Identify which cell holds the provided text, then report its (X, Y) central coordinate. 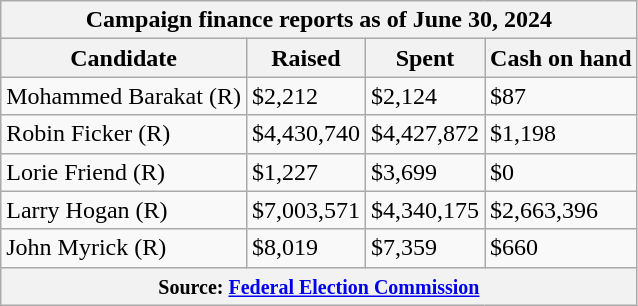
$660 (561, 248)
Lorie Friend (R) (124, 172)
$1,227 (306, 172)
Robin Ficker (R) (124, 134)
$7,359 (424, 248)
$87 (561, 96)
$1,198 (561, 134)
Larry Hogan (R) (124, 210)
Cash on hand (561, 58)
$4,340,175 (424, 210)
$2,212 (306, 96)
Candidate (124, 58)
$7,003,571 (306, 210)
$0 (561, 172)
Campaign finance reports as of June 30, 2024 (319, 20)
$2,663,396 (561, 210)
$8,019 (306, 248)
$3,699 (424, 172)
Source: Federal Election Commission (319, 286)
John Myrick (R) (124, 248)
$4,427,872 (424, 134)
$2,124 (424, 96)
Mohammed Barakat (R) (124, 96)
Spent (424, 58)
Raised (306, 58)
$4,430,740 (306, 134)
